Detect which cell encompasses the target text, then output its (x, y) center coordinate. 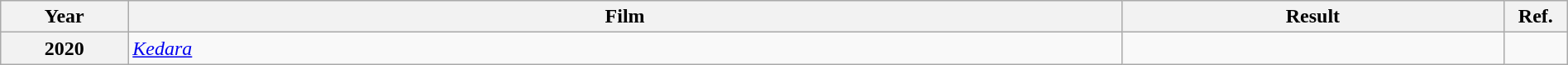
Film (625, 17)
Kedara (625, 48)
Result (1312, 17)
Ref. (1535, 17)
Year (65, 17)
2020 (65, 48)
